Capture the cell that displays the provided text and extract its (x, y) central coordinate. 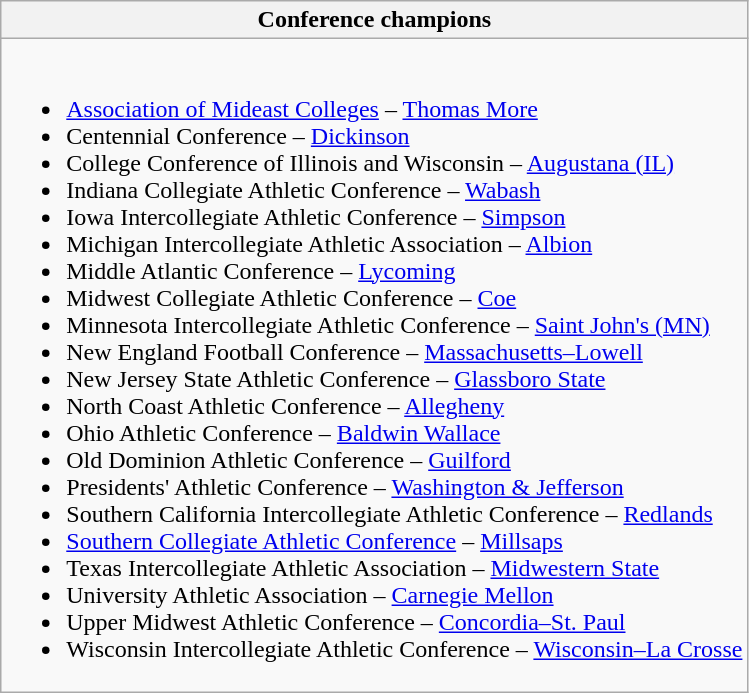
Conference champions (374, 20)
